Capture the cell that displays the provided text and extract its (x, y) central coordinate. 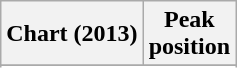
Chart (2013) (72, 34)
Peakposition (189, 34)
